Scan for the cell matching the given text and deliver its (X, Y) coordinate at center. 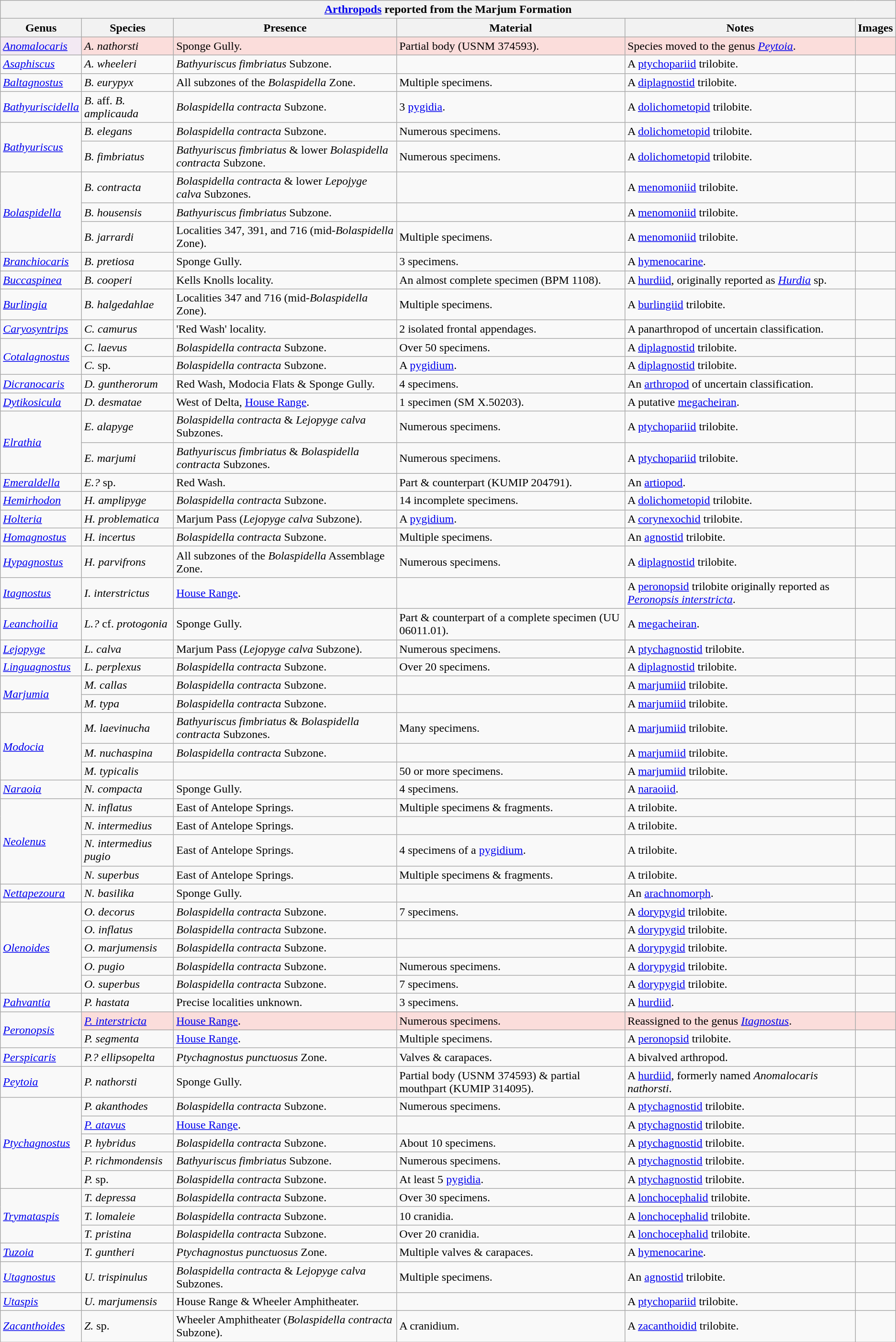
D. desmatae (127, 402)
A bivalved arthropod. (740, 1057)
Trymataspis (41, 1216)
M. typicalis (127, 771)
Red Wash. (285, 482)
O. marjumensis (127, 948)
I. interstrictus (127, 593)
P. atavus (127, 1125)
N. intermedius pugio (127, 850)
T. guntheri (127, 1252)
U. marjumensis (127, 1302)
C. sp. (127, 366)
A panarthropod of uncertain classification. (740, 329)
N. basilika (127, 893)
A peronopsid trilobite. (740, 1039)
P. hastata (127, 1003)
Partial body (USNM 374593) & partial mouthpart (KUMIP 314095). (511, 1082)
Dytikosicula (41, 402)
P. segmenta (127, 1039)
Genus (41, 28)
Bathyuriscidella (41, 107)
Over 20 specimens. (511, 667)
Arthropods reported from the Marjum Formation (448, 10)
Olenoides (41, 948)
Ptychagnostus (41, 1143)
A corynexochid trilobite. (740, 519)
'Red Wash' locality. (285, 329)
Part & counterpart of a complete specimen (UU 06011.01). (511, 624)
Notes (740, 28)
4 specimens of a pygidium. (511, 850)
Presence (285, 28)
P. nathorsti (127, 1082)
U. trispinulus (127, 1277)
M. callas (127, 685)
N. intermedius (127, 826)
Dicranocaris (41, 384)
50 or more specimens. (511, 771)
B. contracta (127, 188)
Kells Knolls locality. (285, 280)
Branchiocaris (41, 261)
A burlingiid trilobite. (740, 304)
Neolenus (41, 841)
P. richmondensis (127, 1161)
Buccaspinea (41, 280)
N. superbus (127, 875)
Cotalagnostus (41, 357)
Bolaspidella contracta & lower Lepojyge calva Subzones. (285, 188)
B. cooperi (127, 280)
Pahvantia (41, 1003)
Material (511, 28)
Zacanthoides (41, 1327)
L. calva (127, 649)
West of Delta, House Range. (285, 402)
Elrathia (41, 442)
Bathyuriscus (41, 147)
Itagnostus (41, 593)
Bathyuriscus fimbriatus & lower Bolaspidella contracta Subzone. (285, 156)
2 isolated frontal appendages. (511, 329)
Hemirhodon (41, 501)
1 specimen (SM X.50203). (511, 402)
Lejopyge (41, 649)
Linguagnostus (41, 667)
M. typa (127, 704)
H. amplipyge (127, 501)
H. problematica (127, 519)
Holteria (41, 519)
H. parvifrons (127, 562)
A cranidium. (511, 1327)
Perspicaris (41, 1057)
A hurdiid, formerly named Anomalocaris nathorsti. (740, 1082)
Reassigned to the genus Itagnostus. (740, 1021)
Many specimens. (511, 728)
Peytoia (41, 1082)
B. halgedahlae (127, 304)
L. perplexus (127, 667)
14 incomplete specimens. (511, 501)
T. pristina (127, 1234)
Burlingia (41, 304)
B. pretiosa (127, 261)
Part & counterpart (KUMIP 204791). (511, 482)
Wheeler Amphitheater (Bolaspidella contracta Subzone). (285, 1327)
Caryosyntrips (41, 329)
B. housensis (127, 212)
C. laevus (127, 347)
P. sp. (127, 1179)
Asaphiscus (41, 64)
Red Wash, Modocia Flats & Sponge Gully. (285, 384)
M. laevinucha (127, 728)
Naraoia (41, 789)
Baltagnostus (41, 82)
M. nuchaspina (127, 753)
Utaspis (41, 1302)
P.? ellipsopelta (127, 1057)
Leanchoilia (41, 624)
Multiple valves & carapaces. (511, 1252)
O. decorus (127, 911)
Emeraldella (41, 482)
Over 20 cranidia. (511, 1234)
At least 5 pygidia. (511, 1179)
E. alapyge (127, 427)
O. pugio (127, 966)
Utagnostus (41, 1277)
Localities 347 and 716 (mid-Bolaspidella Zone). (285, 304)
House Range & Wheeler Amphitheater. (285, 1302)
An almost complete specimen (BPM 1108). (511, 280)
E. marjumi (127, 458)
D. guntherorum (127, 384)
T. lomaleie (127, 1216)
Over 50 specimens. (511, 347)
H. incertus (127, 537)
An arachnomorph. (740, 893)
A naraoiid. (740, 789)
A hurdiid, originally reported as Hurdia sp. (740, 280)
B. aff. B. amplicauda (127, 107)
B. eurypyx (127, 82)
Hypagnostus (41, 562)
E.? sp. (127, 482)
B. jarrardi (127, 236)
Homagnostus (41, 537)
O. inflatus (127, 929)
B. elegans (127, 132)
A. nathorsti (127, 46)
An artiopod. (740, 482)
P. akanthodes (127, 1107)
Precise localities unknown. (285, 1003)
A megacheiran. (740, 624)
A putative megacheiran. (740, 402)
L.? cf. protogonia (127, 624)
Peronopsis (41, 1030)
Modocia (41, 747)
10 cranidia. (511, 1216)
Valves & carapaces. (511, 1057)
C. camurus (127, 329)
Z. sp. (127, 1327)
Tuzoia (41, 1252)
Marjumia (41, 694)
Bolaspidella (41, 212)
An arthropod of uncertain classification. (740, 384)
Over 30 specimens. (511, 1197)
About 10 specimens. (511, 1143)
All subzones of the Bolaspidella Zone. (285, 82)
Anomalocaris (41, 46)
N. inflatus (127, 807)
3 pygidia. (511, 107)
P. hybridus (127, 1143)
A hurdiid. (740, 1003)
B. fimbriatus (127, 156)
A. wheeleri (127, 64)
Localities 347, 391, and 716 (mid-Bolaspidella Zone). (285, 236)
Species moved to the genus Peytoia. (740, 46)
Images (875, 28)
P. interstricta (127, 1021)
Nettapezoura (41, 893)
A peronopsid trilobite originally reported as Peronopsis interstricta. (740, 593)
A zacanthoidid trilobite. (740, 1327)
T. depressa (127, 1197)
All subzones of the Bolaspidella Assemblage Zone. (285, 562)
Partial body (USNM 374593). (511, 46)
O. superbus (127, 984)
Species (127, 28)
N. compacta (127, 789)
